Output the [X, Y] coordinate of the center of the cell containing the given text.  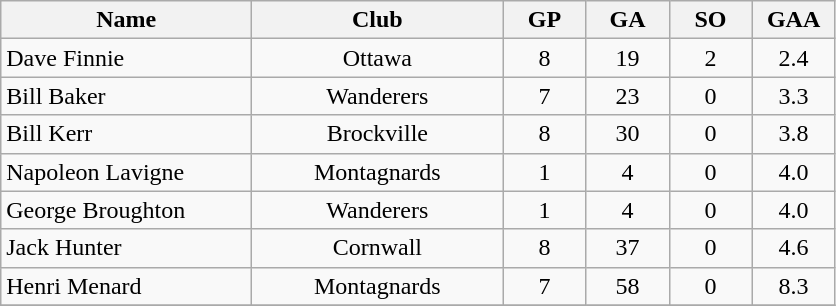
Jack Hunter [126, 248]
Bill Baker [126, 96]
GA [628, 20]
2 [710, 58]
3.8 [794, 134]
Dave Finnie [126, 58]
Cornwall [378, 248]
2.4 [794, 58]
3.3 [794, 96]
Brockville [378, 134]
19 [628, 58]
Club [378, 20]
8.3 [794, 286]
Bill Kerr [126, 134]
Napoleon Lavigne [126, 172]
GAA [794, 20]
George Broughton [126, 210]
SO [710, 20]
23 [628, 96]
Name [126, 20]
37 [628, 248]
30 [628, 134]
GP [544, 20]
Ottawa [378, 58]
Henri Menard [126, 286]
58 [628, 286]
4.6 [794, 248]
